Return (x, y) of the center of cell containing provided text 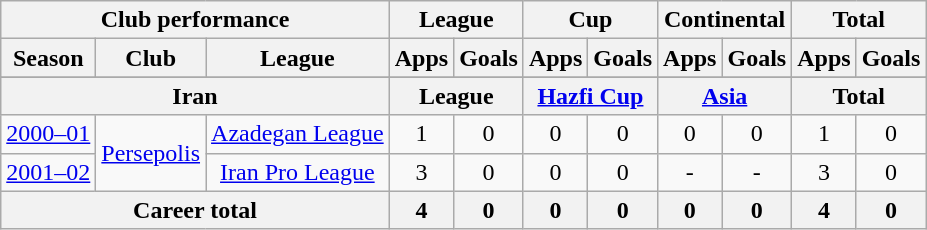
2001–02 (48, 172)
Club (151, 58)
2000–01 (48, 134)
Club performance (195, 20)
Season (48, 58)
Persepolis (151, 153)
Iran Pro League (298, 172)
Hazfi Cup (590, 96)
Asia (725, 96)
Azadegan League (298, 134)
Iran (195, 96)
Continental (725, 20)
Career total (195, 210)
Cup (590, 20)
